Extract the [X, Y] coordinate from the center of the cell holding the provided text.  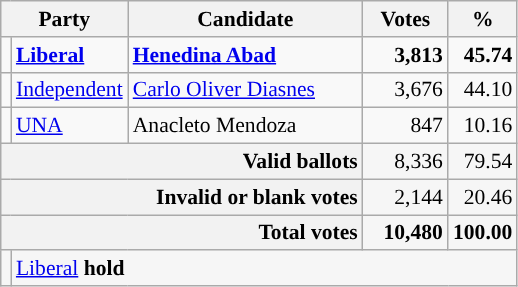
3,813 [406, 55]
Carlo Oliver Diasnes [246, 90]
Votes [406, 19]
% [482, 19]
Liberal hold [264, 269]
10.16 [482, 126]
Henedina Abad [246, 55]
Party [64, 19]
UNA [70, 126]
8,336 [406, 162]
44.10 [482, 90]
Total votes [182, 233]
2,144 [406, 197]
100.00 [482, 233]
847 [406, 126]
Candidate [246, 19]
Anacleto Mendoza [246, 126]
Liberal [70, 55]
3,676 [406, 90]
20.46 [482, 197]
10,480 [406, 233]
Valid ballots [182, 162]
Invalid or blank votes [182, 197]
79.54 [482, 162]
45.74 [482, 55]
Independent [70, 90]
